Return [x, y] of the center of cell containing provided text 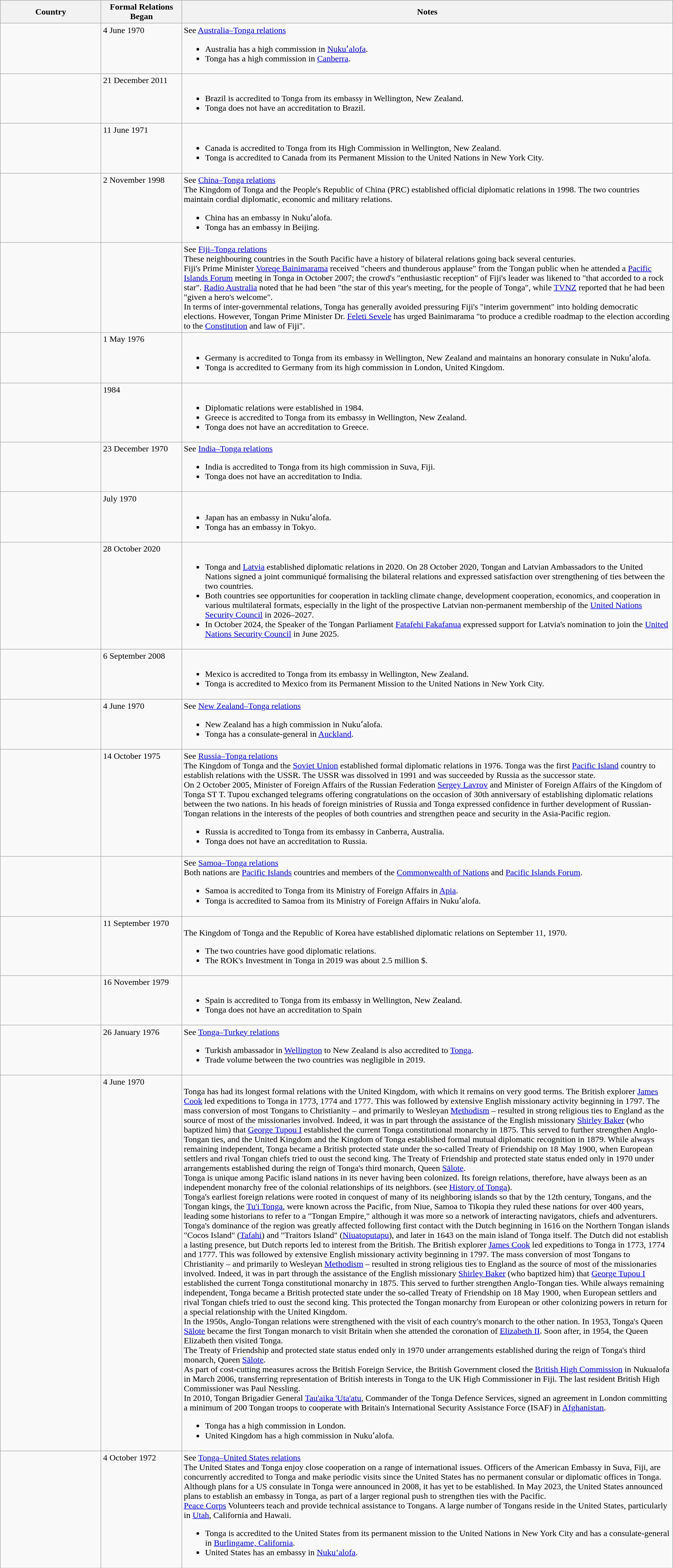
Notes [427, 12]
See India–Tonga relationsIndia is accredited to Tonga from its high commission in Suva, Fiji.Tonga does not have an accreditation to India. [427, 467]
23 December 1970 [141, 467]
11 June 1971 [141, 148]
16 November 1979 [141, 1000]
28 October 2020 [141, 596]
2 November 1998 [141, 208]
6 September 2008 [141, 674]
Country [51, 12]
14 October 1975 [141, 803]
1984 [141, 412]
See New Zealand–Tonga relationsNew Zealand has a high commission in Nukuʻalofa.Tonga has a consulate-general in Auckland. [427, 724]
July 1970 [141, 517]
Spain is accredited to Tonga from its embassy in Wellington, New Zealand.Tonga does not have an accreditation to Spain [427, 1000]
21 December 2011 [141, 98]
26 January 1976 [141, 1050]
11 September 1970 [141, 946]
4 October 1972 [141, 1509]
1 May 1976 [141, 358]
See Australia–Tonga relationsAustralia has a high commission in Nukuʻalofa.Tonga has a high commission in Canberra. [427, 49]
Formal Relations Began [141, 12]
Japan has an embassy in Nukuʻalofa.Tonga has an embassy in Tokyo. [427, 517]
Brazil is accredited to Tonga from its embassy in Wellington, New Zealand.Tonga does not have an accreditation to Brazil. [427, 98]
